Determine the [x, y] coordinate at the center of the cell enclosing the given text.  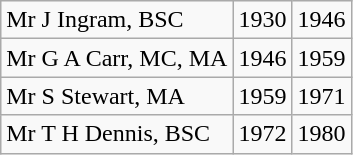
Mr S Stewart, MA [117, 96]
1972 [262, 134]
1980 [322, 134]
1971 [322, 96]
Mr J Ingram, BSC [117, 20]
1930 [262, 20]
Mr G A Carr, MC, MA [117, 58]
Mr T H Dennis, BSC [117, 134]
